Extract the (x, y) coordinate from the center of the cell holding the provided text.  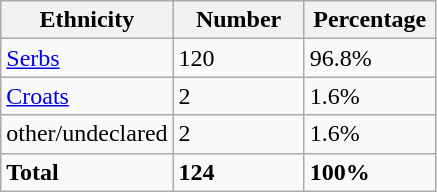
other/undeclared (87, 134)
120 (238, 58)
Ethnicity (87, 20)
Number (238, 20)
96.8% (370, 58)
Serbs (87, 58)
Total (87, 172)
100% (370, 172)
Percentage (370, 20)
124 (238, 172)
Croats (87, 96)
